From the cell containing the given text, extract its center point as [X, Y] coordinate. 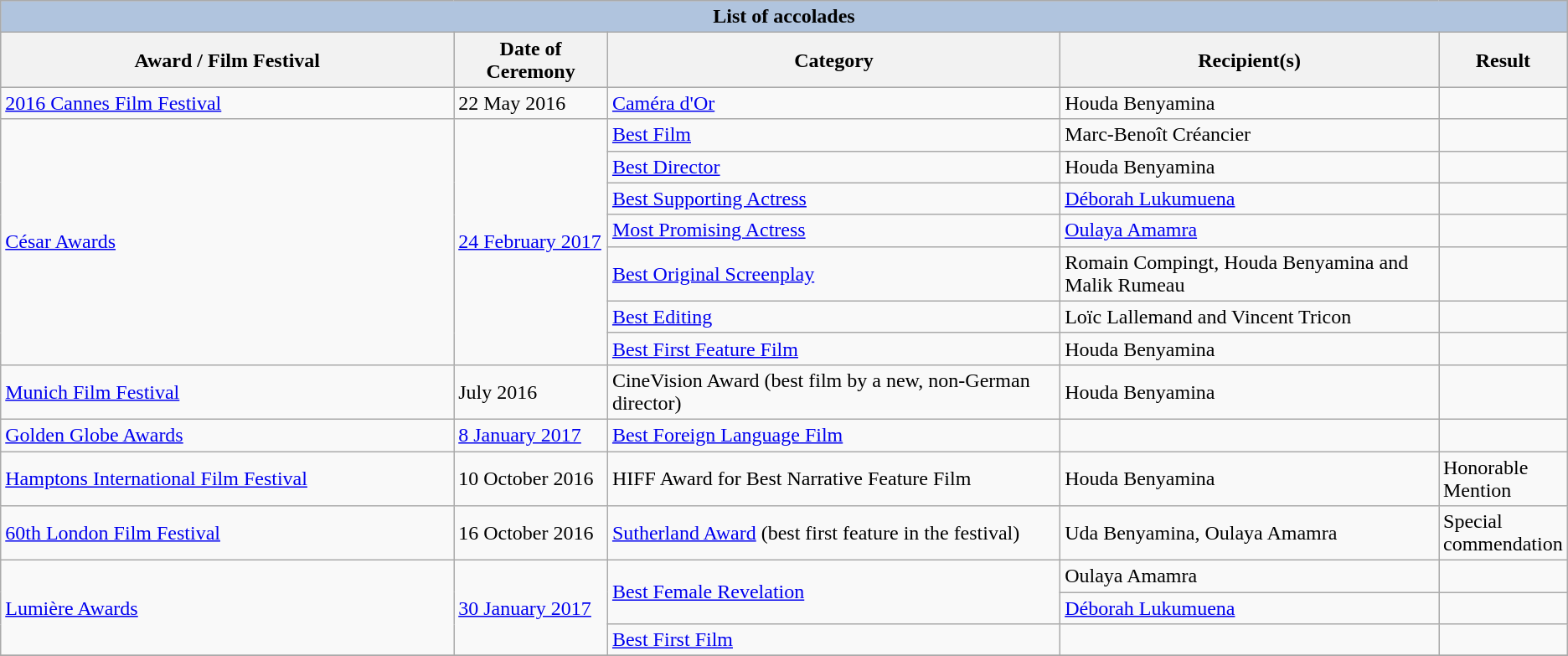
Best Film [833, 135]
July 2016 [531, 392]
Best Female Revelation [833, 592]
HIFF Award for Best Narrative Feature Film [833, 478]
Marc-Benoît Créancier [1250, 135]
16 October 2016 [531, 533]
2016 Cannes Film Festival [228, 103]
Award / Film Festival [228, 60]
Category [833, 60]
Romain Compingt, Houda Benyamina and Malik Rumeau [1250, 273]
Best Supporting Actress [833, 199]
Loïc Lallemand and Vincent Tricon [1250, 317]
60th London Film Festival [228, 533]
Caméra d'Or [833, 103]
Honorable Mention [1504, 478]
Recipient(s) [1250, 60]
Result [1504, 60]
Best Editing [833, 317]
30 January 2017 [531, 608]
Uda Benyamina, Oulaya Amamra [1250, 533]
Best Foreign Language Film [833, 435]
Best First Film [833, 640]
Best First Feature Film [833, 349]
24 February 2017 [531, 241]
César Awards [228, 241]
Golden Globe Awards [228, 435]
Hamptons International Film Festival [228, 478]
8 January 2017 [531, 435]
Best Original Screenplay [833, 273]
10 October 2016 [531, 478]
Sutherland Award (best first feature in the festival) [833, 533]
Special commendation [1504, 533]
CineVision Award (best film by a new, non-German director) [833, 392]
Best Director [833, 167]
List of accolades [784, 17]
22 May 2016 [531, 103]
Munich Film Festival [228, 392]
Date of Ceremony [531, 60]
Lumière Awards [228, 608]
Most Promising Actress [833, 230]
